Return the [X, Y] coordinate for the center point of the cell that contains the specified text.  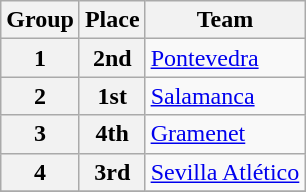
Group [40, 20]
Gramenet [225, 134]
Place [112, 20]
3 [40, 134]
2 [40, 96]
1st [112, 96]
4th [112, 134]
4 [40, 172]
1 [40, 58]
Team [225, 20]
Pontevedra [225, 58]
2nd [112, 58]
Sevilla Atlético [225, 172]
3rd [112, 172]
Salamanca [225, 96]
